Return the [x, y] coordinate for the center point of the cell that contains the specified text.  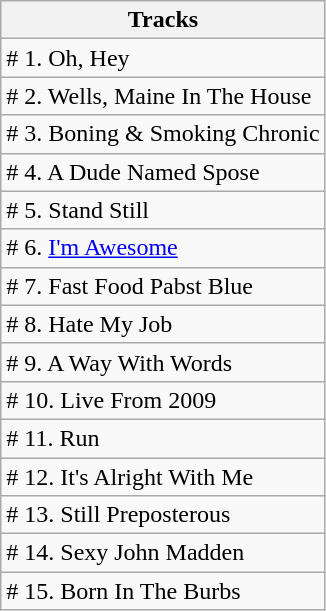
Tracks [163, 20]
# 15. Born In The Burbs [163, 591]
# 8. Hate My Job [163, 324]
# 12. It's Alright With Me [163, 477]
# 14. Sexy John Madden [163, 553]
# 11. Run [163, 438]
# 6. I'm Awesome [163, 248]
# 10. Live From 2009 [163, 400]
# 2. Wells, Maine In The House [163, 96]
# 5. Stand Still [163, 210]
# 7. Fast Food Pabst Blue [163, 286]
# 1. Oh, Hey [163, 58]
# 4. A Dude Named Spose [163, 172]
# 13. Still Preposterous [163, 515]
# 3. Boning & Smoking Chronic [163, 134]
# 9. A Way With Words [163, 362]
